Return the [X, Y] coordinate for the center point of the cell that contains the specified text.  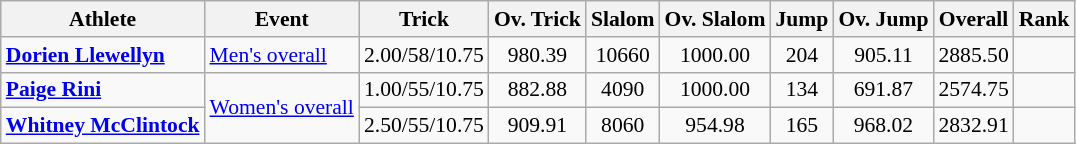
905.11 [883, 55]
968.02 [883, 126]
8060 [623, 126]
Rank [1044, 19]
954.98 [716, 126]
Dorien Llewellyn [103, 55]
2.00/58/10.75 [424, 55]
Trick [424, 19]
1.00/55/10.75 [424, 90]
2885.50 [973, 55]
Ov. Trick [538, 19]
Event [282, 19]
Athlete [103, 19]
Overall [973, 19]
Paige Rini [103, 90]
134 [802, 90]
2832.91 [973, 126]
882.88 [538, 90]
165 [802, 126]
Slalom [623, 19]
Whitney McClintock [103, 126]
2.50/55/10.75 [424, 126]
2574.75 [973, 90]
909.91 [538, 126]
980.39 [538, 55]
Jump [802, 19]
Women's overall [282, 108]
Ov. Jump [883, 19]
4090 [623, 90]
691.87 [883, 90]
Ov. Slalom [716, 19]
204 [802, 55]
10660 [623, 55]
Men's overall [282, 55]
